Output the (x, y) coordinate of the center of the cell containing the given text.  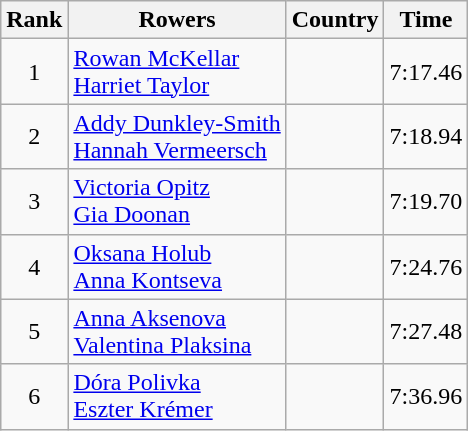
Time (426, 20)
Oksana HolubAnna Kontseva (177, 266)
5 (34, 332)
1 (34, 72)
7:24.76 (426, 266)
Rowan McKellarHarriet Taylor (177, 72)
7:19.70 (426, 202)
Anna AksenovaValentina Plaksina (177, 332)
3 (34, 202)
Country (335, 20)
Dóra PolivkaEszter Krémer (177, 396)
Rowers (177, 20)
7:18.94 (426, 136)
2 (34, 136)
7:17.46 (426, 72)
7:36.96 (426, 396)
Rank (34, 20)
7:27.48 (426, 332)
Addy Dunkley-SmithHannah Vermeersch (177, 136)
Victoria OpitzGia Doonan (177, 202)
4 (34, 266)
6 (34, 396)
